Locate the cell with the specified text and output its (X, Y) center coordinate. 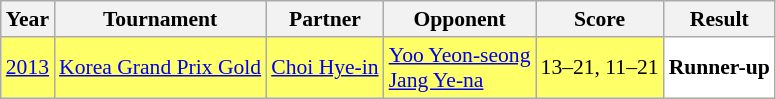
Tournament (160, 19)
Korea Grand Prix Gold (160, 68)
Result (720, 19)
Yoo Yeon-seong Jang Ye-na (460, 68)
Opponent (460, 19)
Choi Hye-in (324, 68)
Runner-up (720, 68)
Score (600, 19)
Partner (324, 19)
Year (28, 19)
13–21, 11–21 (600, 68)
2013 (28, 68)
